Extract the [X, Y] coordinate from the center of the cell holding the provided text.  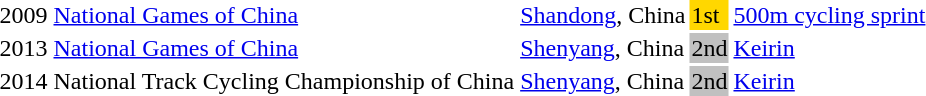
National Track Cycling Championship of China [284, 81]
Shandong, China [603, 15]
1st [710, 15]
